Locate the cell with the specified text and output its (X, Y) center coordinate. 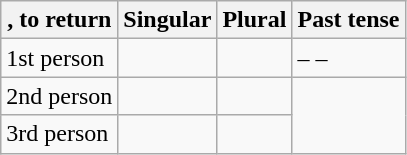
, to return (60, 20)
2nd person (60, 96)
Past tense (348, 20)
Plural (254, 20)
Singular (168, 20)
– – (348, 58)
3rd person (60, 134)
1st person (60, 58)
